Capture the cell that displays the provided text and extract its [X, Y] central coordinate. 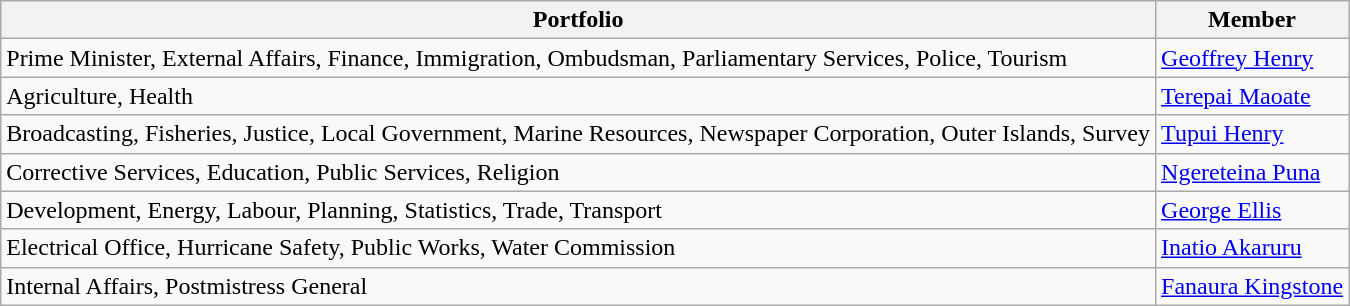
Terepai Maoate [1252, 96]
Electrical Office, Hurricane Safety, Public Works, Water Commission [578, 248]
Development, Energy, Labour, Planning, Statistics, Trade, Transport [578, 210]
Portfolio [578, 20]
Geoffrey Henry [1252, 58]
George Ellis [1252, 210]
Inatio Akaruru [1252, 248]
Corrective Services, Education, Public Services, Religion [578, 172]
Agriculture, Health [578, 96]
Member [1252, 20]
Broadcasting, Fisheries, Justice, Local Government, Marine Resources, Newspaper Corporation, Outer Islands, Survey [578, 134]
Prime Minister, External Affairs, Finance, Immigration, Ombudsman, Parliamentary Services, Police, Tourism [578, 58]
Fanaura Kingstone [1252, 286]
Tupui Henry [1252, 134]
Internal Affairs, Postmistress General [578, 286]
Ngereteina Puna [1252, 172]
